Return the [x, y] coordinate for the center point of the cell that contains the specified text.  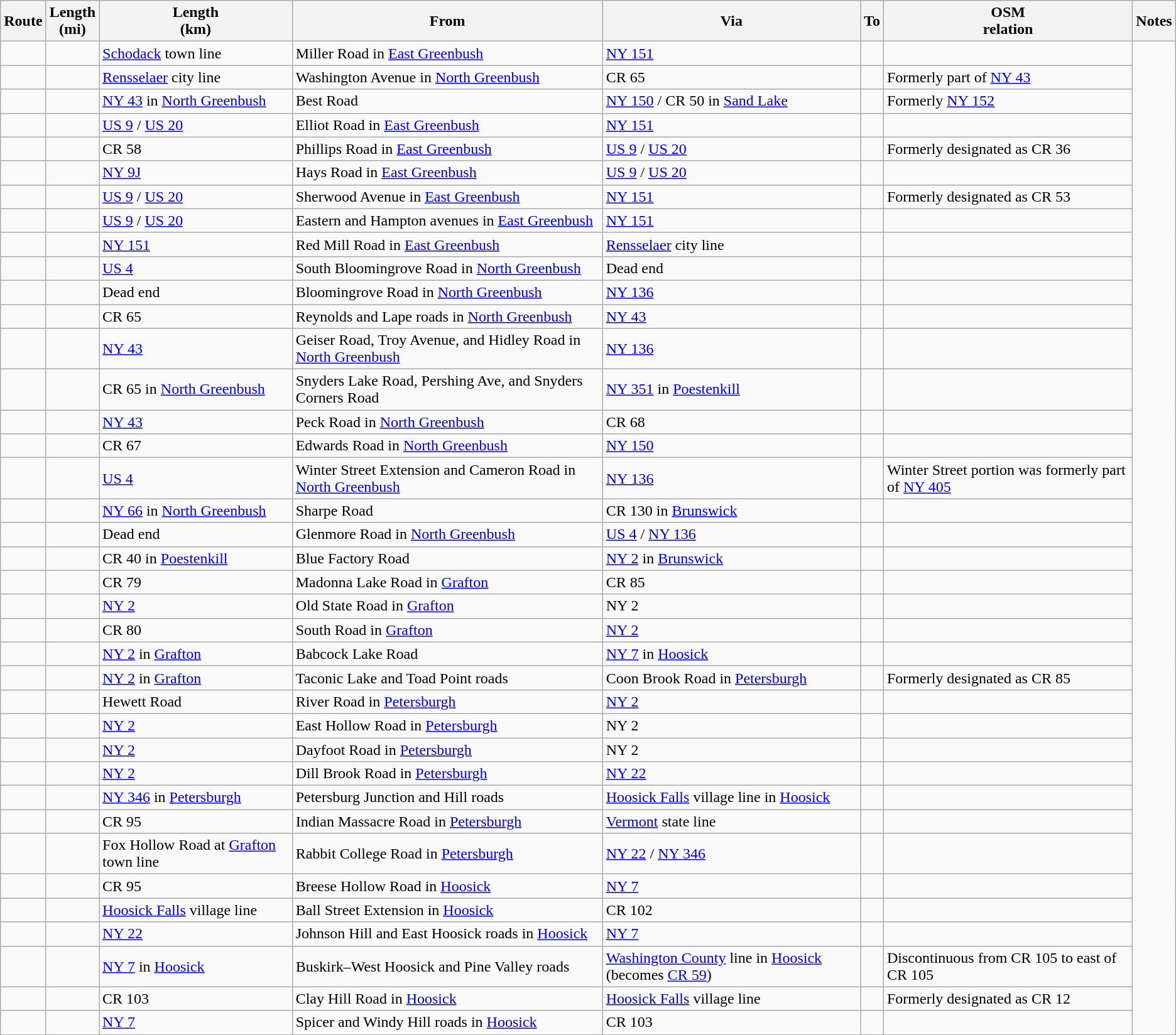
River Road in Petersburgh [447, 702]
Elliot Road in East Greenbush [447, 125]
NY 150 [731, 446]
CR 68 [731, 422]
Formerly designated as CR 85 [1008, 678]
NY 351 in Poestenkill [731, 389]
CR 80 [196, 630]
Schodack town line [196, 53]
Formerly designated as CR 36 [1008, 149]
CR 102 [731, 910]
Edwards Road in North Greenbush [447, 446]
CR 79 [196, 582]
US 4 / NY 136 [731, 534]
CR 58 [196, 149]
Hewett Road [196, 702]
NY 150 / CR 50 in Sand Lake [731, 101]
Red Mill Road in East Greenbush [447, 244]
Miller Road in East Greenbush [447, 53]
Taconic Lake and Toad Point roads [447, 678]
Vermont state line [731, 821]
Washington Avenue in North Greenbush [447, 77]
Formerly designated as CR 53 [1008, 197]
Bloomingrove Road in North Greenbush [447, 292]
NY 22 / NY 346 [731, 854]
Dayfoot Road in Petersburgh [447, 749]
Clay Hill Road in Hoosick [447, 999]
South Bloomingrove Road in North Greenbush [447, 268]
Rabbit College Road in Petersburgh [447, 854]
Glenmore Road in North Greenbush [447, 534]
Eastern and Hampton avenues in East Greenbush [447, 220]
Peck Road in North Greenbush [447, 422]
CR 65 in North Greenbush [196, 389]
Johnson Hill and East Hoosick roads in Hoosick [447, 934]
Geiser Road, Troy Avenue, and Hidley Road in North Greenbush [447, 349]
NY 66 in North Greenbush [196, 511]
Buskirk–West Hoosick and Pine Valley roads [447, 966]
Petersburg Junction and Hill roads [447, 798]
East Hollow Road in Petersburgh [447, 725]
Sharpe Road [447, 511]
Formerly NY 152 [1008, 101]
Washington County line in Hoosick (becomes CR 59) [731, 966]
Babcock Lake Road [447, 654]
Discontinuous from CR 105 to east of CR 105 [1008, 966]
NY 43 in North Greenbush [196, 101]
Spicer and Windy Hill roads in Hoosick [447, 1022]
CR 67 [196, 446]
Ball Street Extension in Hoosick [447, 910]
Fox Hollow Road at Grafton town line [196, 854]
Best Road [447, 101]
Indian Massacre Road in Petersburgh [447, 821]
Hoosick Falls village line in Hoosick [731, 798]
Sherwood Avenue in East Greenbush [447, 197]
Phillips Road in East Greenbush [447, 149]
Length(km) [196, 21]
Breese Hollow Road in Hoosick [447, 886]
Length(mi) [72, 21]
Dill Brook Road in Petersburgh [447, 774]
OSMrelation [1008, 21]
Hays Road in East Greenbush [447, 173]
To [872, 21]
NY 346 in Petersburgh [196, 798]
Formerly part of NY 43 [1008, 77]
From [447, 21]
South Road in Grafton [447, 630]
Reynolds and Lape roads in North Greenbush [447, 316]
Coon Brook Road in Petersburgh [731, 678]
NY 2 in Brunswick [731, 558]
Winter Street portion was formerly part of NY 405 [1008, 479]
NY 9J [196, 173]
CR 40 in Poestenkill [196, 558]
Notes [1154, 21]
Old State Road in Grafton [447, 606]
Route [23, 21]
Formerly designated as CR 12 [1008, 999]
Winter Street Extension and Cameron Road in North Greenbush [447, 479]
Madonna Lake Road in Grafton [447, 582]
Via [731, 21]
Blue Factory Road [447, 558]
Snyders Lake Road, Pershing Ave, and Snyders Corners Road [447, 389]
CR 130 in Brunswick [731, 511]
CR 85 [731, 582]
